Identify which cell holds the provided text, then report its (X, Y) central coordinate. 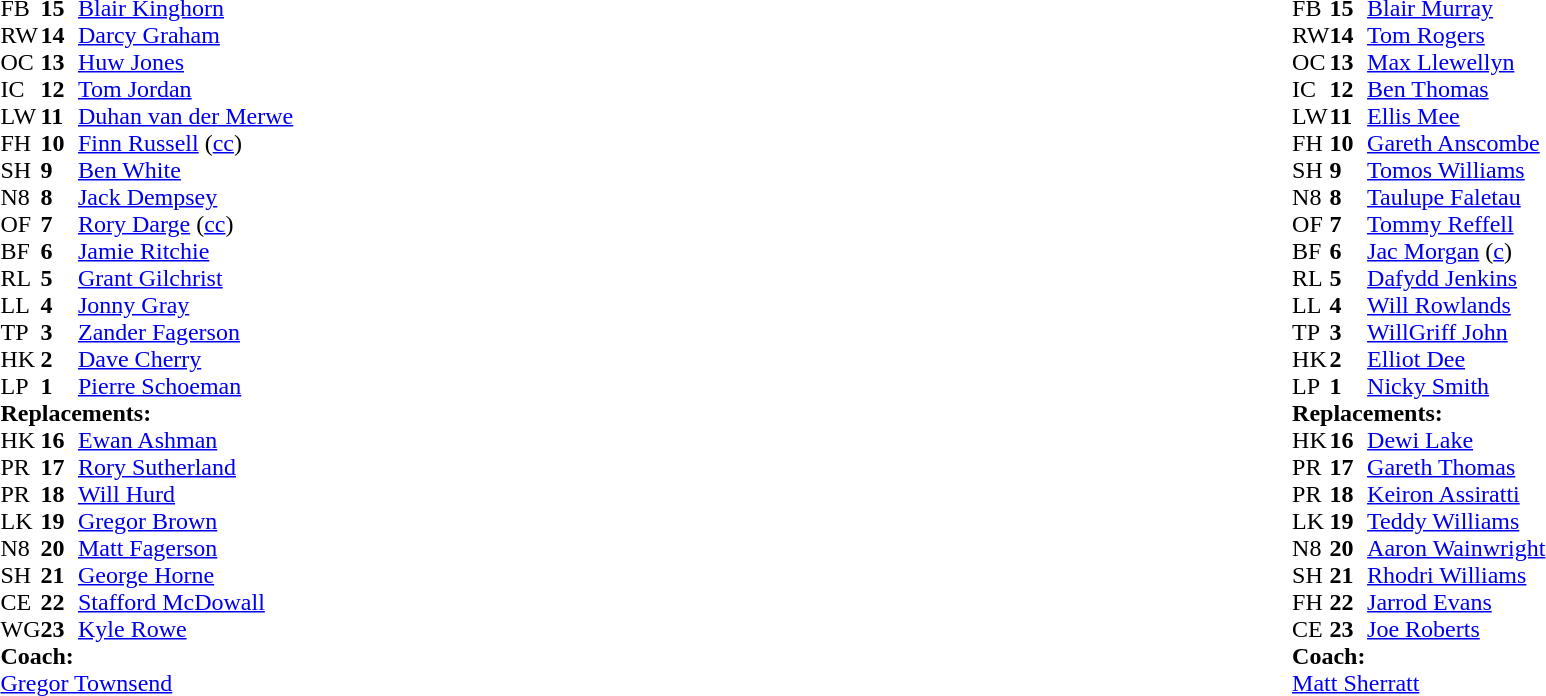
Zander Fagerson (186, 332)
Jamie Ritchie (186, 252)
Nicky Smith (1456, 386)
Jack Dempsey (186, 198)
Tom Jordan (186, 90)
Rory Sutherland (186, 468)
Teddy Williams (1456, 522)
Tommy Reffell (1456, 224)
Max Llewellyn (1456, 62)
Aaron Wainwright (1456, 548)
Will Hurd (186, 494)
Rhodri Williams (1456, 576)
Tomos Williams (1456, 170)
Gregor Brown (186, 522)
Finn Russell (cc) (186, 144)
Gareth Anscombe (1456, 144)
Jonny Gray (186, 306)
Darcy Graham (186, 36)
Duhan van der Merwe (186, 116)
George Horne (186, 576)
Joe Roberts (1456, 630)
Ben White (186, 170)
Ben Thomas (1456, 90)
Rory Darge (cc) (186, 224)
Tom Rogers (1456, 36)
Keiron Assiratti (1456, 494)
Dewi Lake (1456, 440)
Dave Cherry (186, 360)
Stafford McDowall (186, 602)
Huw Jones (186, 62)
WillGriff John (1456, 332)
Jarrod Evans (1456, 602)
Kyle Rowe (186, 630)
Ewan Ashman (186, 440)
Matt Fagerson (186, 548)
Ellis Mee (1456, 116)
Jac Morgan (c) (1456, 252)
Elliot Dee (1456, 360)
Pierre Schoeman (186, 386)
Gareth Thomas (1456, 468)
Grant Gilchrist (186, 278)
Dafydd Jenkins (1456, 278)
Taulupe Faletau (1456, 198)
Will Rowlands (1456, 306)
WG (20, 630)
